Extract the (x, y) coordinate from the center of the cell holding the provided text.  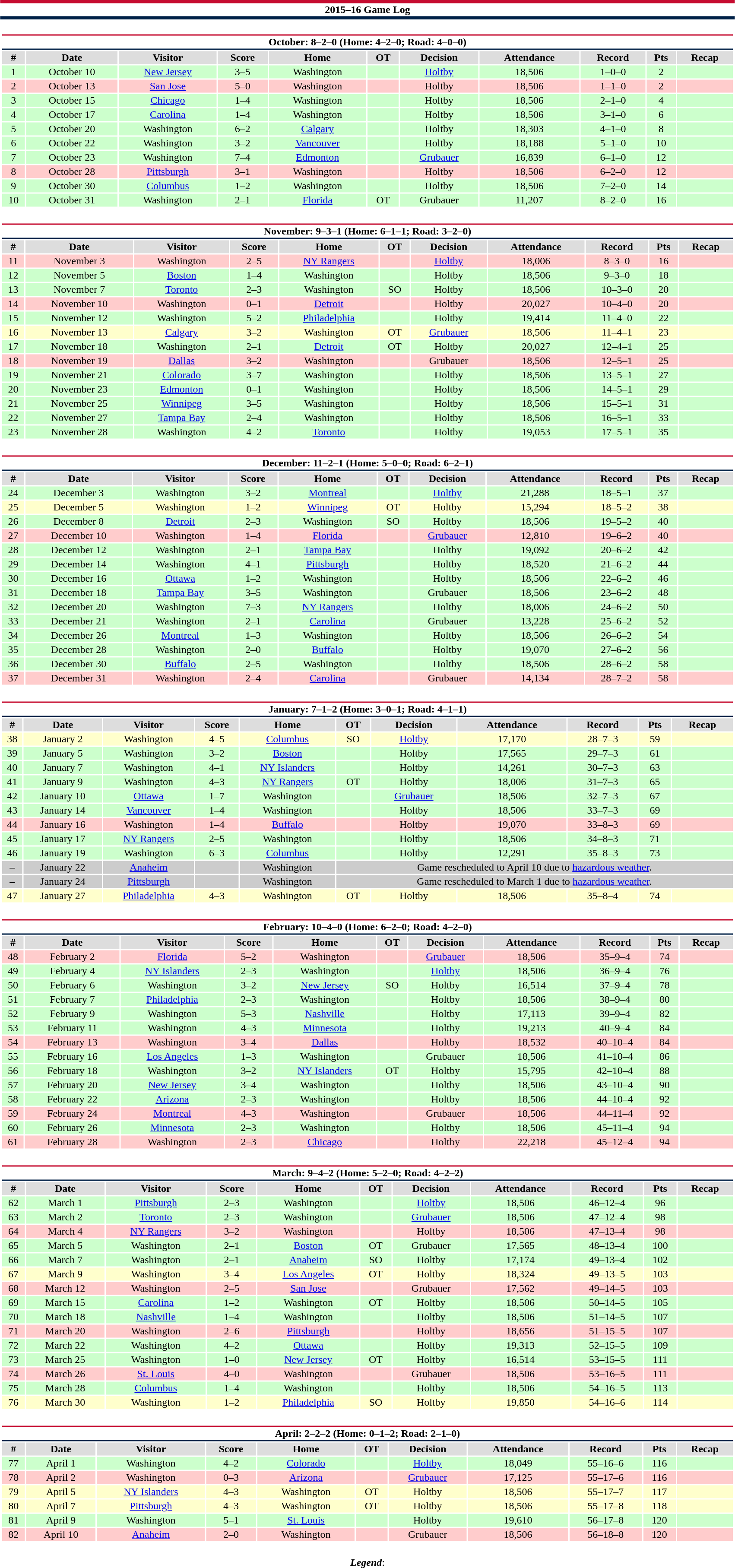
52–15–5 (607, 1345)
16–5–1 (617, 418)
2015–16 Game Log (367, 10)
November 19 (79, 361)
1–0 (232, 1360)
11 (13, 261)
December: 11–2–1 (Home: 5–0–0; Road: 6–2–1) (367, 463)
41 (12, 782)
28–7–3 (603, 739)
12,810 (535, 536)
28–7–2 (617, 678)
11–4–0 (617, 318)
March 20 (65, 1331)
Game rescheduled to March 1 due to hazardous weather. (534, 881)
3–1 (243, 171)
55–17–7 (606, 1492)
114 (660, 1402)
March 2 (65, 1217)
November 18 (79, 347)
43–10–4 (615, 1085)
25–6–2 (617, 621)
6–1–0 (613, 158)
March 1 (65, 1203)
17,113 (531, 1014)
November 21 (79, 375)
December 8 (79, 521)
November 5 (79, 275)
53 (13, 1028)
April 9 (60, 1520)
26 (13, 521)
29–7–3 (603, 754)
12–4–1 (617, 347)
October 23 (72, 158)
February 2 (73, 957)
February 11 (73, 1028)
30 (13, 578)
November 3 (79, 261)
28–6–2 (617, 664)
February 6 (73, 985)
5 (13, 129)
February 20 (73, 1085)
64 (13, 1231)
6–2 (243, 129)
47 (12, 896)
0–3 (231, 1477)
March 28 (65, 1388)
48–13–4 (607, 1246)
February 9 (73, 1014)
55–17–6 (606, 1477)
2–1–0 (613, 101)
31–7–3 (603, 782)
77 (13, 1463)
7–2–0 (613, 186)
April 10 (60, 1534)
1–1–0 (613, 86)
February 4 (73, 971)
February 18 (73, 1071)
7–4 (243, 158)
October 13 (72, 86)
November: 9–3–1 (Home: 6–1–1; Road: 3–2–0) (367, 231)
March 5 (65, 1246)
37–9–4 (615, 985)
39–9–4 (615, 1014)
January 10 (63, 796)
December 5 (79, 507)
November 13 (79, 332)
102 (660, 1260)
49–14–5 (607, 1288)
34–8–3 (603, 839)
19,414 (536, 318)
40–9–4 (615, 1028)
October 20 (72, 129)
3–7 (254, 375)
18,324 (520, 1274)
5–3 (249, 1014)
December 31 (79, 678)
October 10 (72, 72)
54–16–6 (607, 1402)
1–0–0 (613, 72)
October 22 (72, 143)
December 14 (79, 564)
8–3–0 (617, 261)
December 10 (79, 536)
36–9–4 (615, 971)
15–5–1 (617, 404)
8–2–0 (613, 200)
51–14–5 (607, 1317)
18,656 (520, 1331)
15,795 (531, 1071)
45–11–4 (615, 1128)
44–10–4 (615, 1099)
December 12 (79, 550)
14–5–1 (617, 389)
35–8–3 (603, 853)
19 (13, 375)
72 (13, 1345)
11–4–1 (617, 332)
21–6–2 (617, 564)
14,134 (535, 678)
February 26 (73, 1128)
49 (13, 971)
April 5 (60, 1492)
March 9 (65, 1274)
February 24 (73, 1114)
7 (13, 158)
April: 2–2–2 (Home: 0–1–2; Road: 2–1–0) (367, 1434)
35–8–4 (603, 896)
February 13 (73, 1042)
53–16–5 (607, 1374)
45–12–4 (615, 1142)
100 (660, 1246)
March 12 (65, 1288)
51–15–5 (607, 1331)
March 15 (65, 1303)
February 16 (73, 1057)
November 12 (79, 318)
18,520 (535, 564)
50–14–5 (607, 1303)
October 28 (72, 171)
February 7 (73, 1000)
6–2–0 (613, 171)
October 15 (72, 101)
46–12–4 (607, 1203)
19,850 (520, 1402)
Game rescheduled to April 10 due to hazardous weather. (534, 868)
56–18–8 (606, 1534)
17–5–1 (617, 432)
9–3–0 (617, 275)
18,049 (518, 1463)
55–17–8 (606, 1506)
16,839 (529, 158)
4–1–0 (613, 129)
24 (13, 493)
49–13–5 (607, 1274)
17,562 (520, 1288)
January 14 (63, 811)
15 (13, 318)
19,053 (536, 432)
18,532 (531, 1042)
22,218 (531, 1142)
32 (13, 607)
24–6–2 (617, 607)
February 28 (73, 1142)
21,288 (535, 493)
17 (13, 347)
13 (13, 290)
10–3–0 (617, 290)
January: 7–1–2 (Home: 3–0–1; Road: 4–1–1) (367, 709)
56–17–8 (606, 1520)
February: 10–4–0 (Home: 6–2–0; Road: 4–2–0) (367, 927)
21 (13, 404)
5–0 (243, 86)
9 (13, 186)
75 (13, 1388)
April 7 (60, 1506)
13,228 (535, 621)
47–12–4 (607, 1217)
October: 8–2–0 (Home: 4–2–0; Road: 4–0–0) (367, 42)
18–5–1 (617, 493)
96 (660, 1203)
2–6 (232, 1331)
62 (13, 1203)
45 (12, 839)
42–10–4 (615, 1071)
109 (660, 1345)
55–16–6 (606, 1463)
6–3 (217, 853)
January 22 (63, 868)
19,313 (520, 1345)
January 7 (63, 767)
April 2 (60, 1477)
10–4–0 (617, 304)
17,170 (512, 739)
March 22 (65, 1345)
14,261 (512, 767)
38–9–4 (615, 1000)
December 26 (79, 635)
January 9 (63, 782)
105 (660, 1303)
November 7 (79, 290)
81 (13, 1520)
55 (13, 1057)
December 3 (79, 493)
March 26 (65, 1374)
February 22 (73, 1099)
December 20 (79, 607)
118 (659, 1506)
12,291 (512, 853)
18,188 (529, 143)
December 30 (79, 664)
113 (660, 1388)
51 (13, 1000)
November 23 (79, 389)
March 30 (65, 1402)
32–7–3 (603, 796)
41–10–4 (615, 1057)
54–16–5 (607, 1388)
December 16 (79, 578)
March 7 (65, 1260)
17,174 (520, 1260)
88 (665, 1071)
17,125 (518, 1477)
66 (13, 1260)
44–11–4 (615, 1114)
22–6–2 (617, 578)
March 18 (65, 1317)
March 4 (65, 1231)
March: 9–4–2 (Home: 5–2–0; Road: 4–2–2) (367, 1173)
117 (659, 1492)
11,207 (529, 200)
October 31 (72, 200)
49–13–4 (607, 1260)
68 (13, 1288)
3 (13, 101)
5–1 (231, 1520)
October 17 (72, 114)
23–6–2 (617, 593)
1–7 (217, 796)
March 25 (65, 1360)
October 30 (72, 186)
47–13–4 (607, 1231)
19–5–2 (617, 521)
90 (665, 1085)
November 10 (79, 304)
19,213 (531, 1028)
36 (13, 664)
5–1–0 (613, 143)
April 1 (60, 1463)
13–5–1 (617, 375)
December 18 (79, 593)
January 2 (63, 739)
December 21 (79, 621)
November 28 (79, 432)
1 (13, 72)
70 (13, 1317)
3–1–0 (613, 114)
18–5–2 (617, 507)
December 28 (79, 650)
January 24 (63, 881)
20–6–2 (617, 550)
30–7–3 (603, 767)
33–7–3 (603, 811)
18,303 (529, 129)
January 27 (63, 896)
60 (13, 1128)
November 25 (79, 404)
26–6–2 (617, 635)
January 5 (63, 754)
57 (13, 1085)
34 (13, 635)
January 19 (63, 853)
33–8–3 (603, 824)
7–3 (253, 607)
19,610 (518, 1520)
January 17 (63, 839)
4–5 (217, 739)
19–6–2 (617, 536)
November 27 (79, 418)
28 (13, 550)
53–15–5 (607, 1360)
43 (12, 811)
35–9–4 (615, 957)
19,092 (535, 550)
15,294 (535, 507)
40–10–4 (615, 1042)
12–5–1 (617, 361)
27–6–2 (617, 650)
79 (13, 1492)
4–0 (232, 1374)
86 (665, 1057)
January 16 (63, 824)
39 (12, 754)
